Find where the given text appears and provide that cell's center as [x, y] coordinate. 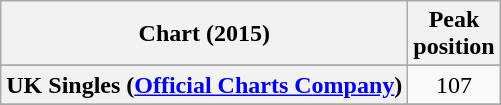
UK Singles (Official Charts Company) [204, 85]
Chart (2015) [204, 34]
107 [454, 85]
Peakposition [454, 34]
